Search for the cell housing the specified text and yield its [X, Y] center coordinate. 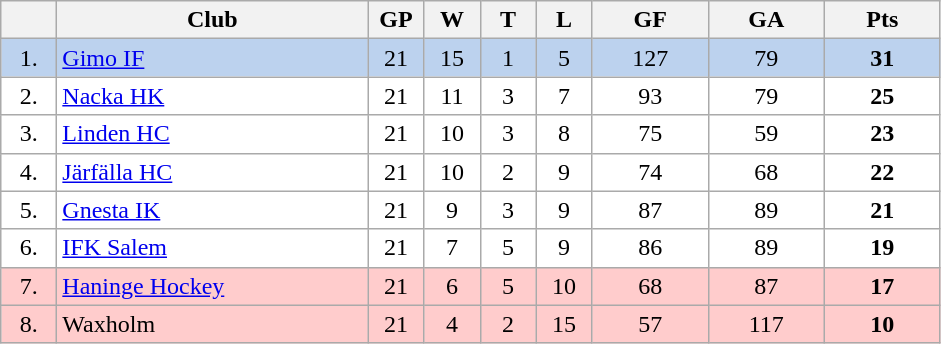
25 [882, 96]
Gnesta IK [212, 210]
4. [29, 172]
127 [650, 58]
Nacka HK [212, 96]
31 [882, 58]
Pts [882, 20]
T [508, 20]
1 [508, 58]
86 [650, 248]
IFK Salem [212, 248]
GA [766, 20]
22 [882, 172]
74 [650, 172]
17 [882, 286]
75 [650, 134]
4 [452, 324]
8. [29, 324]
59 [766, 134]
11 [452, 96]
7. [29, 286]
Club [212, 20]
8 [564, 134]
1. [29, 58]
L [564, 20]
5. [29, 210]
57 [650, 324]
Haninge Hockey [212, 286]
GP [396, 20]
3. [29, 134]
2. [29, 96]
6 [452, 286]
GF [650, 20]
6. [29, 248]
19 [882, 248]
Linden HC [212, 134]
93 [650, 96]
Waxholm [212, 324]
Gimo IF [212, 58]
Järfälla HC [212, 172]
117 [766, 324]
W [452, 20]
23 [882, 134]
